Extract the [X, Y] coordinate from the center of the cell holding the provided text.  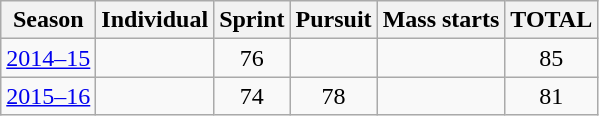
2014–15 [48, 58]
76 [252, 58]
Pursuit [334, 20]
85 [552, 58]
Sprint [252, 20]
2015–16 [48, 96]
TOTAL [552, 20]
81 [552, 96]
Season [48, 20]
Mass starts [441, 20]
74 [252, 96]
Individual [155, 20]
78 [334, 96]
